From the cell containing the given text, extract its center point as (X, Y) coordinate. 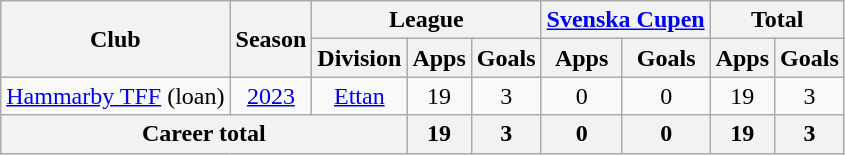
Total (777, 20)
2023 (271, 96)
League (426, 20)
Career total (204, 134)
Division (360, 58)
Season (271, 39)
Svenska Cupen (626, 20)
Club (116, 39)
Ettan (360, 96)
Hammarby TFF (loan) (116, 96)
